Scan for the cell matching the given text and deliver its (x, y) coordinate at center. 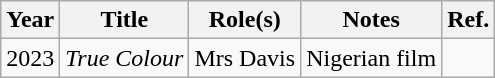
Notes (372, 20)
Role(s) (245, 20)
Mrs Davis (245, 58)
2023 (30, 58)
Nigerian film (372, 58)
Title (124, 20)
True Colour (124, 58)
Year (30, 20)
Ref. (468, 20)
